Determine the (X, Y) coordinate at the center of the cell enclosing the given text.  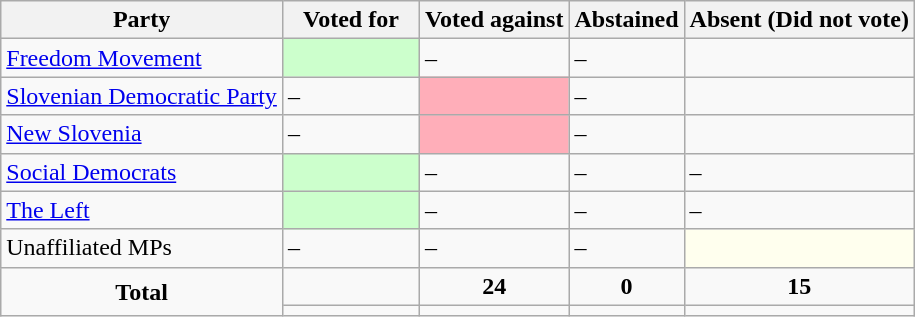
Voted for (350, 20)
Abstained (626, 20)
Freedom Movement (142, 58)
Total (142, 292)
The Left (142, 210)
Voted against (494, 20)
Social Democrats (142, 172)
0 (626, 286)
Unaffiliated MPs (142, 248)
Party (142, 20)
New Slovenia (142, 134)
Slovenian Democratic Party (142, 96)
24 (494, 286)
15 (799, 286)
Absent (Did not vote) (799, 20)
